Capture the cell that displays the provided text and extract its (x, y) central coordinate. 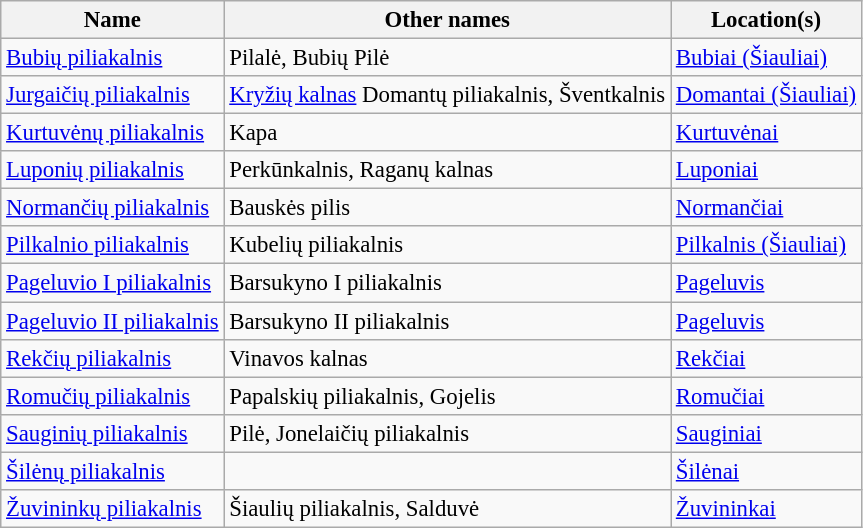
Barsukyno I piliakalnis (448, 283)
Name (112, 20)
Kubelių piliakalnis (448, 245)
Romučiai (766, 396)
Sauginiai (766, 433)
Luponiai (766, 170)
Luponių piliakalnis (112, 170)
Jurgaičių piliakalnis (112, 95)
Sauginių piliakalnis (112, 433)
Normančiai (766, 208)
Vinavos kalnas (448, 358)
Rekčių piliakalnis (112, 358)
Kurtuvėnų piliakalnis (112, 133)
Pilkalnis (Šiauliai) (766, 245)
Pilalė, Bubių Pilė (448, 58)
Bauskės pilis (448, 208)
Bubiai (Šiauliai) (766, 58)
Kryžių kalnas Domantų piliakalnis, Šventkalnis (448, 95)
Barsukyno II piliakalnis (448, 321)
Domantai (Šiauliai) (766, 95)
Žuvininkų piliakalnis (112, 509)
Normančių piliakalnis (112, 208)
Pilkalnio piliakalnis (112, 245)
Other names (448, 20)
Kapa (448, 133)
Šiaulių piliakalnis, Salduvė (448, 509)
Pilė, Jonelaičių piliakalnis (448, 433)
Perkūnkalnis, Raganų kalnas (448, 170)
Location(s) (766, 20)
Šilėnai (766, 471)
Žuvininkai (766, 509)
Bubių piliakalnis (112, 58)
Pageluvio I piliakalnis (112, 283)
Pageluvio II piliakalnis (112, 321)
Rekčiai (766, 358)
Papalskių piliakalnis, Gojelis (448, 396)
Romučių piliakalnis (112, 396)
Šilėnų piliakalnis (112, 471)
Kurtuvėnai (766, 133)
